Search for the cell housing the specified text and yield its [x, y] center coordinate. 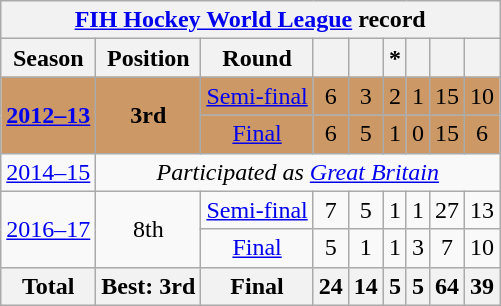
FIH Hockey World League record [250, 20]
27 [446, 210]
2016–17 [48, 229]
0 [418, 134]
24 [330, 286]
Season [48, 58]
2014–15 [48, 172]
Best: 3rd [148, 286]
2 [394, 96]
Position [148, 58]
13 [482, 210]
64 [446, 286]
* [394, 58]
14 [366, 286]
Participated as Great Britain [298, 172]
Round [257, 58]
39 [482, 286]
8th [148, 229]
2012–13 [48, 115]
3rd [148, 115]
Total [48, 286]
